Identify which cell holds the provided text, then report its [x, y] central coordinate. 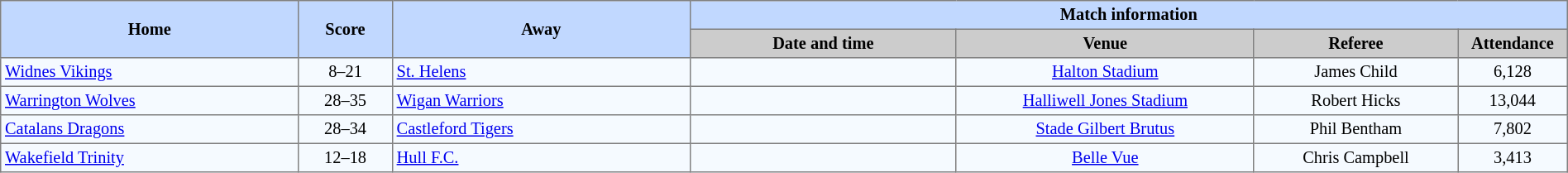
Attendance [1513, 43]
Wakefield Trinity [150, 157]
Away [541, 30]
Robert Hicks [1355, 100]
St. Helens [541, 72]
Halton Stadium [1105, 72]
12–18 [346, 157]
Chris Campbell [1355, 157]
James Child [1355, 72]
13,044 [1513, 100]
Castleford Tigers [541, 129]
Phil Bentham [1355, 129]
6,128 [1513, 72]
3,413 [1513, 157]
28–34 [346, 129]
Match information [1128, 15]
Wigan Warriors [541, 100]
Referee [1355, 43]
Widnes Vikings [150, 72]
Belle Vue [1105, 157]
28–35 [346, 100]
8–21 [346, 72]
Stade Gilbert Brutus [1105, 129]
7,802 [1513, 129]
Score [346, 30]
Venue [1105, 43]
Warrington Wolves [150, 100]
Home [150, 30]
Catalans Dragons [150, 129]
Date and time [823, 43]
Halliwell Jones Stadium [1105, 100]
Hull F.C. [541, 157]
